Scan for the cell matching the given text and deliver its [x, y] coordinate at center. 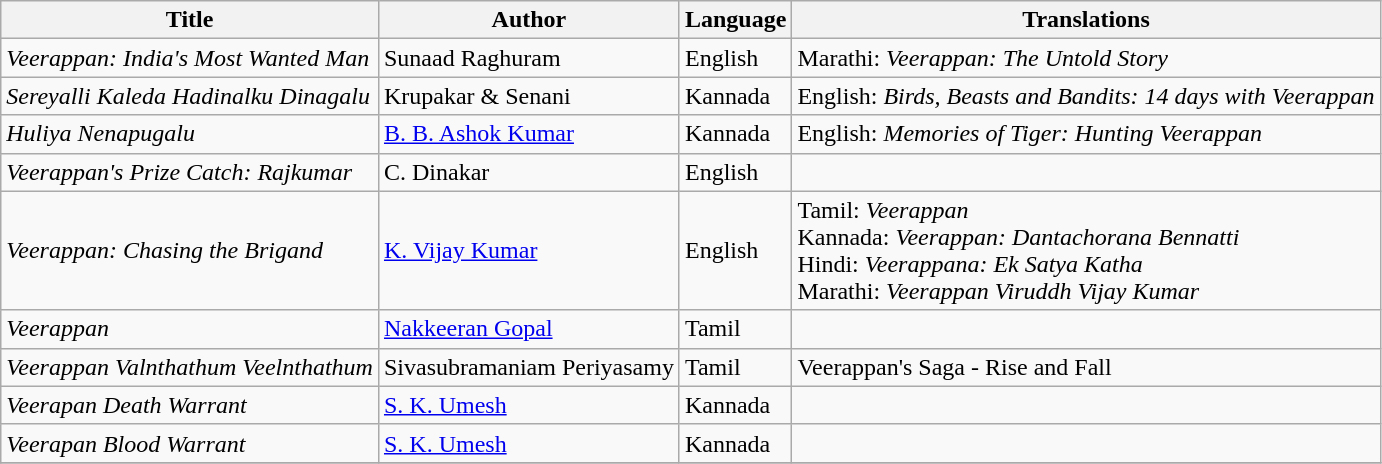
English: Birds, Beasts and Bandits: 14 days with Veerappan [1086, 96]
Sereyalli Kaleda Hadinalku Dinagalu [190, 96]
Veerappan [190, 329]
Marathi: Veerappan: The Untold Story [1086, 58]
Veerappan Valnthathum Veelnthathum [190, 367]
Veerappan: Chasing the Brigand [190, 250]
Huliya Nenapugalu [190, 134]
Title [190, 20]
Veerapan Death Warrant [190, 405]
Author [528, 20]
Nakkeeran Gopal [528, 329]
Veerappan's Prize Catch: Rajkumar [190, 172]
Tamil: VeerappanKannada: Veerappan: Dantachorana BennattiHindi: Veerappana: Ek Satya KathaMarathi: Veerappan Viruddh Vijay Kumar [1086, 250]
English: Memories of Tiger: Hunting Veerappan [1086, 134]
Veerappan's Saga - Rise and Fall [1086, 367]
C. Dinakar [528, 172]
Krupakar & Senani [528, 96]
K. Vijay Kumar [528, 250]
Sivasubramaniam Periyasamy [528, 367]
B. B. Ashok Kumar [528, 134]
Sunaad Raghuram [528, 58]
Veerappan: India's Most Wanted Man [190, 58]
Veerapan Blood Warrant [190, 443]
Translations [1086, 20]
Language [735, 20]
